From the cell containing the given text, extract its center point as [X, Y] coordinate. 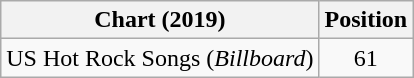
US Hot Rock Songs (Billboard) [160, 58]
Position [366, 20]
Chart (2019) [160, 20]
61 [366, 58]
